Return (X, Y) of the center of cell containing provided text 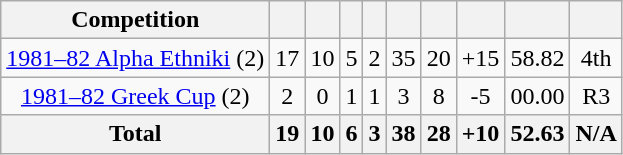
Competition (136, 20)
00.00 (538, 96)
R3 (596, 96)
4th (596, 58)
+10 (480, 134)
35 (404, 58)
58.82 (538, 58)
-5 (480, 96)
+15 (480, 58)
1981–82 Alpha Ethniki (2) (136, 58)
19 (288, 134)
Total (136, 134)
52.63 (538, 134)
38 (404, 134)
20 (438, 58)
5 (352, 58)
1981–82 Greek Cup (2) (136, 96)
N/A (596, 134)
17 (288, 58)
0 (322, 96)
28 (438, 134)
8 (438, 96)
6 (352, 134)
